Determine the [X, Y] coordinate at the center of the cell enclosing the given text.  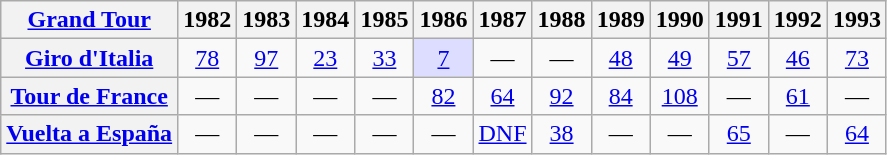
49 [680, 58]
1993 [856, 20]
Giro d'Italia [90, 58]
73 [856, 58]
1987 [502, 20]
1983 [266, 20]
7 [444, 58]
61 [798, 96]
Vuelta a España [90, 134]
1990 [680, 20]
1989 [620, 20]
1991 [738, 20]
46 [798, 58]
1984 [326, 20]
57 [738, 58]
84 [620, 96]
33 [384, 58]
108 [680, 96]
1985 [384, 20]
DNF [502, 134]
1992 [798, 20]
97 [266, 58]
78 [208, 58]
48 [620, 58]
92 [562, 96]
1982 [208, 20]
82 [444, 96]
38 [562, 134]
Grand Tour [90, 20]
23 [326, 58]
Tour de France [90, 96]
65 [738, 134]
1986 [444, 20]
1988 [562, 20]
